Scan for the cell matching the given text and deliver its [X, Y] coordinate at center. 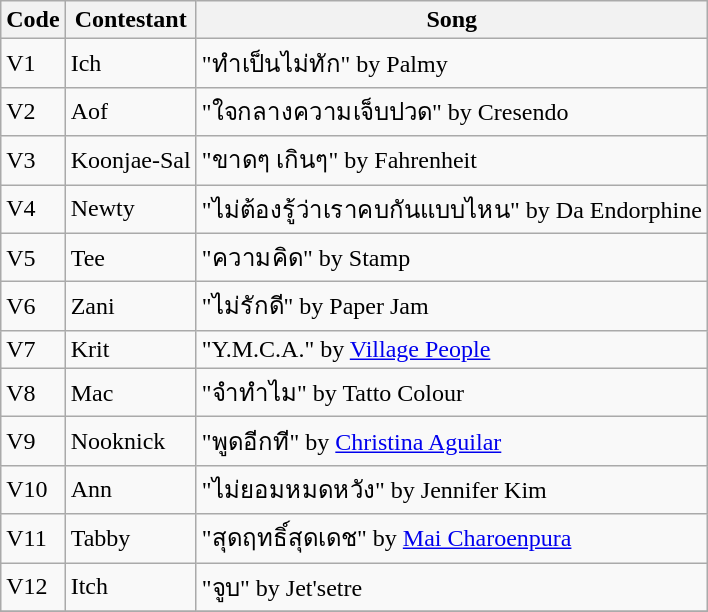
"ใจกลางความเจ็บปวด" by Cresendo [452, 112]
"จูบ" by Jet'setre [452, 586]
Ich [130, 64]
"สุดฤทธิ์สุดเดช" by Mai Charoenpura [452, 538]
Newty [130, 208]
"ขาดๆ เกินๆ" by Fahrenheit [452, 160]
V5 [33, 258]
Tabby [130, 538]
Itch [130, 586]
V11 [33, 538]
V7 [33, 349]
V12 [33, 586]
Mac [130, 392]
"ความคิด" by Stamp [452, 258]
V1 [33, 64]
"Y.M.C.A." by Village People [452, 349]
Koonjae-Sal [130, 160]
Krit [130, 349]
Code [33, 20]
V8 [33, 392]
Aof [130, 112]
Nooknick [130, 442]
"ไม่ต้องรู้ว่าเราคบกันแบบไหน" by Da Endorphine [452, 208]
"พูดอีกที" by Christina Aguilar [452, 442]
Ann [130, 490]
V6 [33, 306]
Tee [130, 258]
"ไม่รักดี" by Paper Jam [452, 306]
V9 [33, 442]
V2 [33, 112]
V10 [33, 490]
V4 [33, 208]
Contestant [130, 20]
"ทำเป็นไม่ทัก" by Palmy [452, 64]
Song [452, 20]
"จำทำไม" by Tatto Colour [452, 392]
"ไม่ยอมหมดหวัง" by Jennifer Kim [452, 490]
Zani [130, 306]
V3 [33, 160]
